Extract the [x, y] coordinate from the center of the cell holding the provided text.  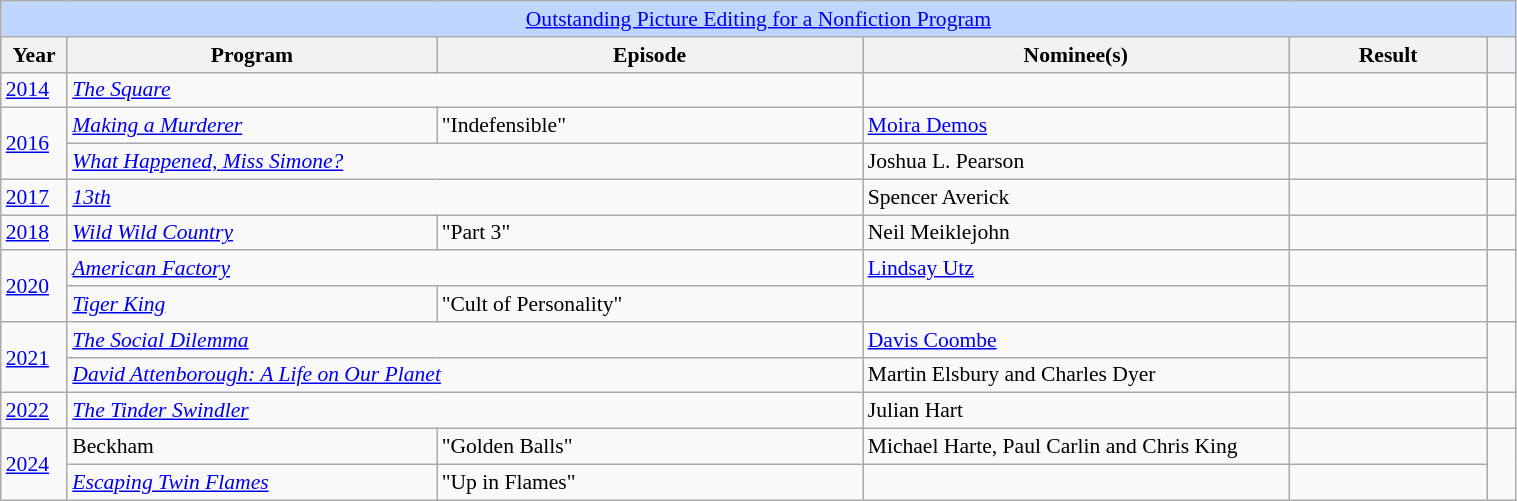
Davis Coombe [1076, 340]
13th [464, 197]
Martin Elsbury and Charles Dyer [1076, 375]
The Social Dilemma [464, 340]
Episode [650, 55]
Making a Murderer [252, 126]
2022 [34, 411]
Nominee(s) [1076, 55]
Outstanding Picture Editing for a Nonfiction Program [758, 19]
2024 [34, 464]
"Indefensible" [650, 126]
American Factory [464, 269]
2016 [34, 144]
Result [1388, 55]
The Tinder Swindler [464, 411]
Escaping Twin Flames [252, 482]
Lindsay Utz [1076, 269]
Julian Hart [1076, 411]
"Cult of Personality" [650, 304]
Spencer Averick [1076, 197]
2017 [34, 197]
Year [34, 55]
Joshua L. Pearson [1076, 162]
What Happened, Miss Simone? [464, 162]
"Golden Balls" [650, 447]
David Attenborough: A Life on Our Planet [464, 375]
Wild Wild Country [252, 233]
"Up in Flames" [650, 482]
2021 [34, 358]
2018 [34, 233]
"Part 3" [650, 233]
The Square [464, 90]
2014 [34, 90]
Michael Harte, Paul Carlin and Chris King [1076, 447]
Beckham [252, 447]
Neil Meiklejohn [1076, 233]
Moira Demos [1076, 126]
Tiger King [252, 304]
Program [252, 55]
2020 [34, 286]
